Return (X, Y) of the center of cell containing provided text 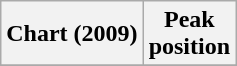
Chart (2009) (72, 34)
Peakposition (189, 34)
